Find where the given text appears and provide that cell's center as [x, y] coordinate. 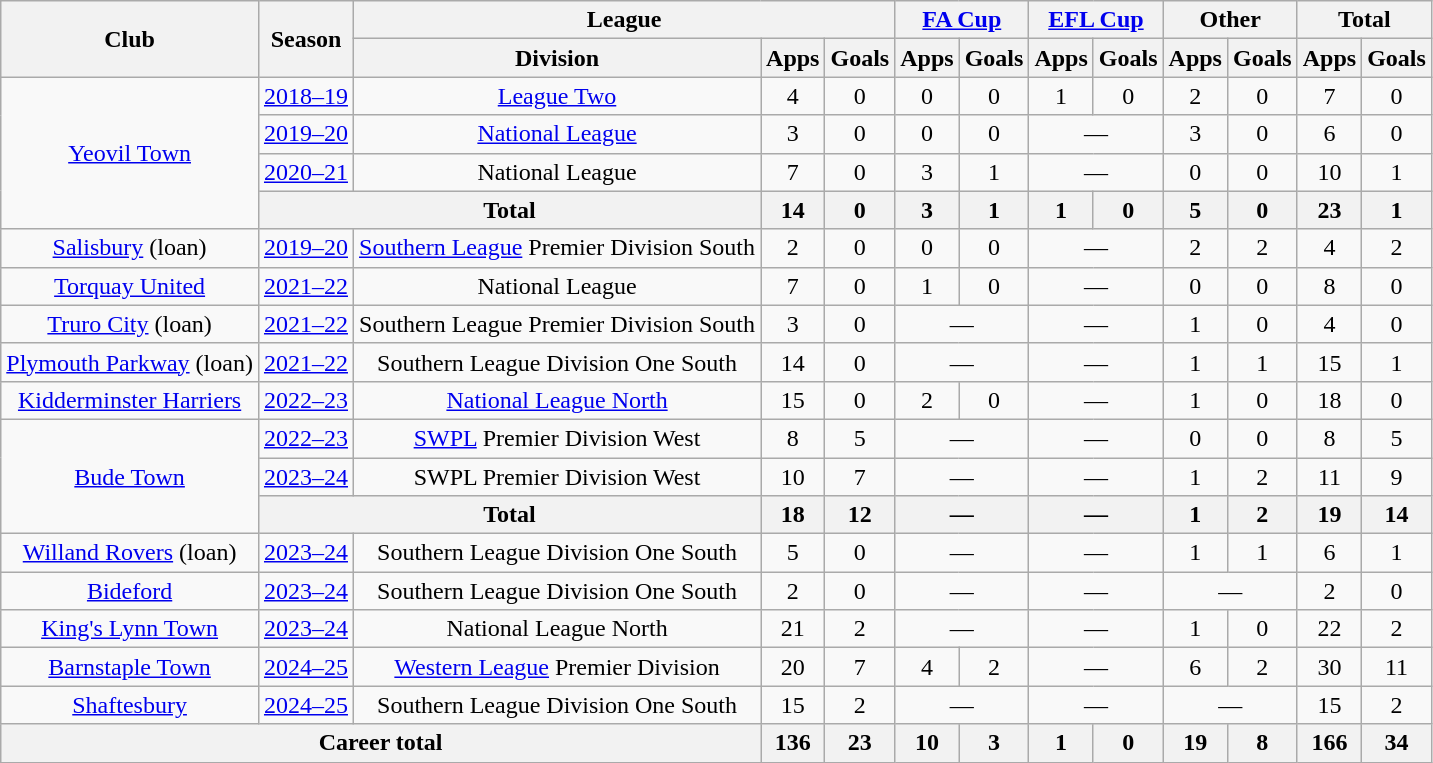
9 [1397, 477]
Season [306, 39]
Shaftesbury [130, 705]
League Two [558, 96]
Torquay United [130, 286]
EFL Cup [1096, 20]
2020–21 [306, 172]
21 [793, 629]
Yeovil Town [130, 153]
FA Cup [962, 20]
22 [1329, 629]
Career total [381, 743]
30 [1329, 667]
20 [793, 667]
2018–19 [306, 96]
Willand Rovers (loan) [130, 553]
12 [860, 515]
Barnstaple Town [130, 667]
King's Lynn Town [130, 629]
Kidderminster Harriers [130, 400]
Bideford [130, 591]
Plymouth Parkway (loan) [130, 362]
League [624, 20]
166 [1329, 743]
Western League Premier Division [558, 667]
136 [793, 743]
Other [1230, 20]
Salisbury (loan) [130, 248]
Division [558, 58]
Club [130, 39]
Truro City (loan) [130, 324]
Bude Town [130, 476]
34 [1397, 743]
